From the cell containing the given text, extract its center point as (X, Y) coordinate. 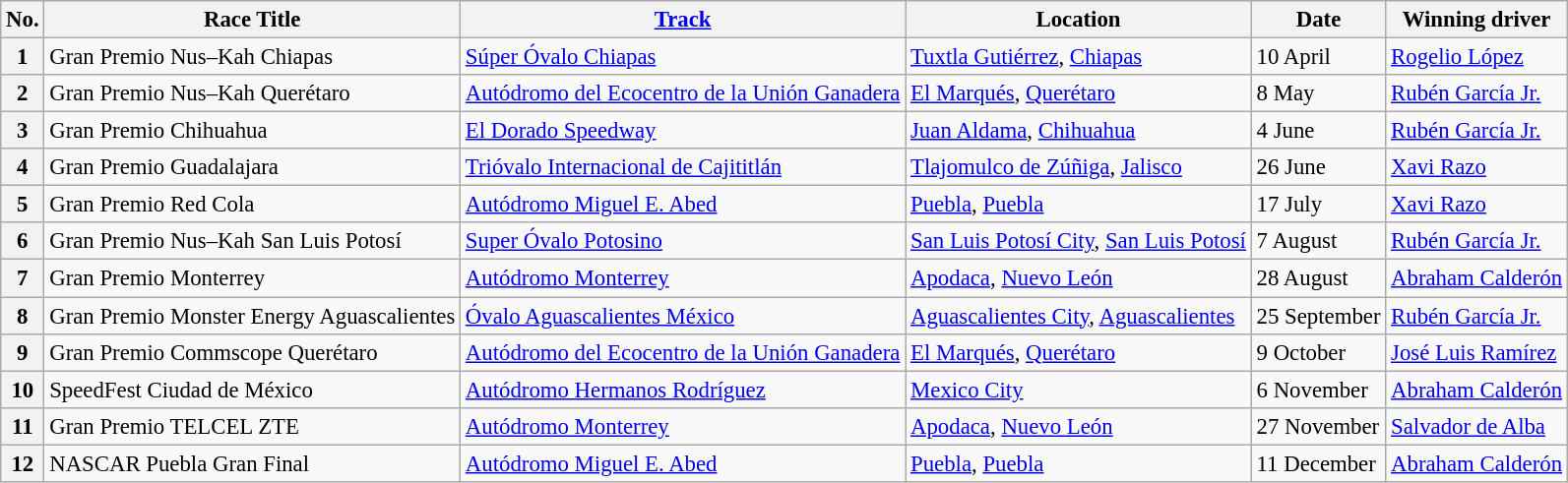
Winning driver (1476, 20)
Rogelio López (1476, 57)
Date (1318, 20)
Mexico City (1079, 390)
Juan Aldama, Chihuahua (1079, 131)
17 July (1318, 205)
5 (23, 205)
11 December (1318, 463)
Track (683, 20)
8 May (1318, 93)
Gran Premio Red Cola (252, 205)
4 June (1318, 131)
Salvador de Alba (1476, 426)
Trióvalo Internacional de Cajititlán (683, 167)
Aguascalientes City, Aguascalientes (1079, 316)
6 (23, 241)
26 June (1318, 167)
Gran Premio Nus–Kah Chiapas (252, 57)
3 (23, 131)
Gran Premio Monster Energy Aguascalientes (252, 316)
No. (23, 20)
San Luis Potosí City, San Luis Potosí (1079, 241)
10 April (1318, 57)
27 November (1318, 426)
José Luis Ramírez (1476, 352)
Gran Premio Guadalajara (252, 167)
SpeedFest Ciudad de México (252, 390)
Super Óvalo Potosino (683, 241)
10 (23, 390)
2 (23, 93)
Tuxtla Gutiérrez, Chiapas (1079, 57)
Autódromo Hermanos Rodríguez (683, 390)
11 (23, 426)
9 October (1318, 352)
28 August (1318, 278)
El Dorado Speedway (683, 131)
25 September (1318, 316)
9 (23, 352)
Óvalo Aguascalientes México (683, 316)
Súper Óvalo Chiapas (683, 57)
7 (23, 278)
7 August (1318, 241)
12 (23, 463)
Tlajomulco de Zúñiga, Jalisco (1079, 167)
6 November (1318, 390)
Gran Premio Monterrey (252, 278)
Location (1079, 20)
Gran Premio Nus–Kah San Luis Potosí (252, 241)
Gran Premio Nus–Kah Querétaro (252, 93)
Gran Premio TELCEL ZTE (252, 426)
Gran Premio Chihuahua (252, 131)
Race Title (252, 20)
NASCAR Puebla Gran Final (252, 463)
8 (23, 316)
4 (23, 167)
Gran Premio Commscope Querétaro (252, 352)
1 (23, 57)
